Identify which cell holds the provided text, then report its (X, Y) central coordinate. 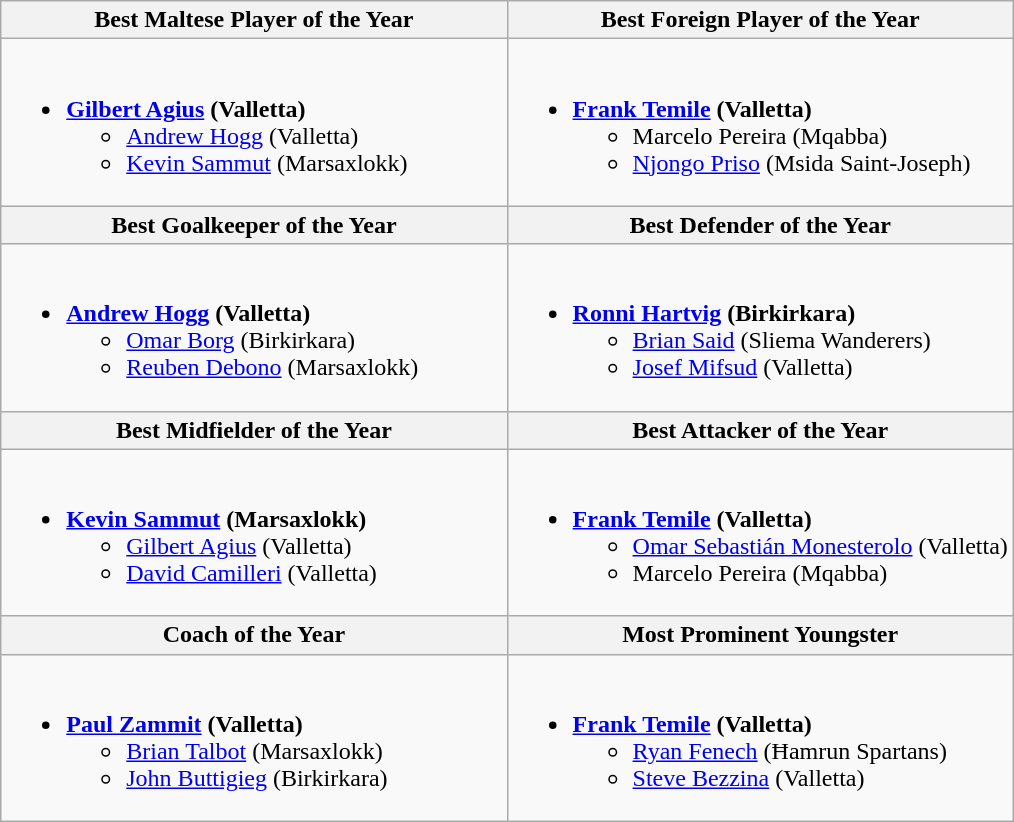
Gilbert Agius (Valletta)Andrew Hogg (Valletta)Kevin Sammut (Marsaxlokk) (254, 122)
Andrew Hogg (Valletta)Omar Borg (Birkirkara)Reuben Debono (Marsaxlokk) (254, 328)
Coach of the Year (254, 635)
Best Foreign Player of the Year (760, 20)
Best Goalkeeper of the Year (254, 225)
Frank Temile (Valletta)Marcelo Pereira (Mqabba)Njongo Priso (Msida Saint-Joseph) (760, 122)
Best Maltese Player of the Year (254, 20)
Kevin Sammut (Marsaxlokk)Gilbert Agius (Valletta)David Camilleri (Valletta) (254, 532)
Paul Zammit (Valletta)Brian Talbot (Marsaxlokk)John Buttigieg (Birkirkara) (254, 738)
Ronni Hartvig (Birkirkara)Brian Said (Sliema Wanderers)Josef Mifsud (Valletta) (760, 328)
Best Attacker of the Year (760, 430)
Most Prominent Youngster (760, 635)
Best Defender of the Year (760, 225)
Frank Temile (Valletta)Omar Sebastián Monesterolo (Valletta)Marcelo Pereira (Mqabba) (760, 532)
Frank Temile (Valletta)Ryan Fenech (Ħamrun Spartans)Steve Bezzina (Valletta) (760, 738)
Best Midfielder of the Year (254, 430)
